Extract the (X, Y) coordinate from the center of the cell holding the provided text.  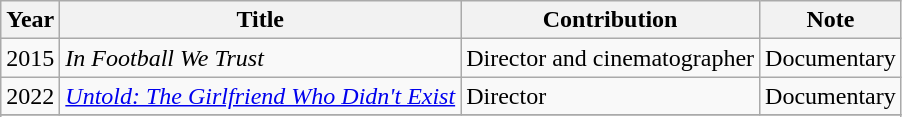
2015 (30, 58)
Contribution (610, 20)
Director (610, 96)
Title (260, 20)
Director and cinematographer (610, 58)
Note (831, 20)
Untold: The Girlfriend Who Didn't Exist (260, 96)
2022 (30, 96)
In Football We Trust (260, 58)
Year (30, 20)
